From the cell containing the given text, extract its center point as [x, y] coordinate. 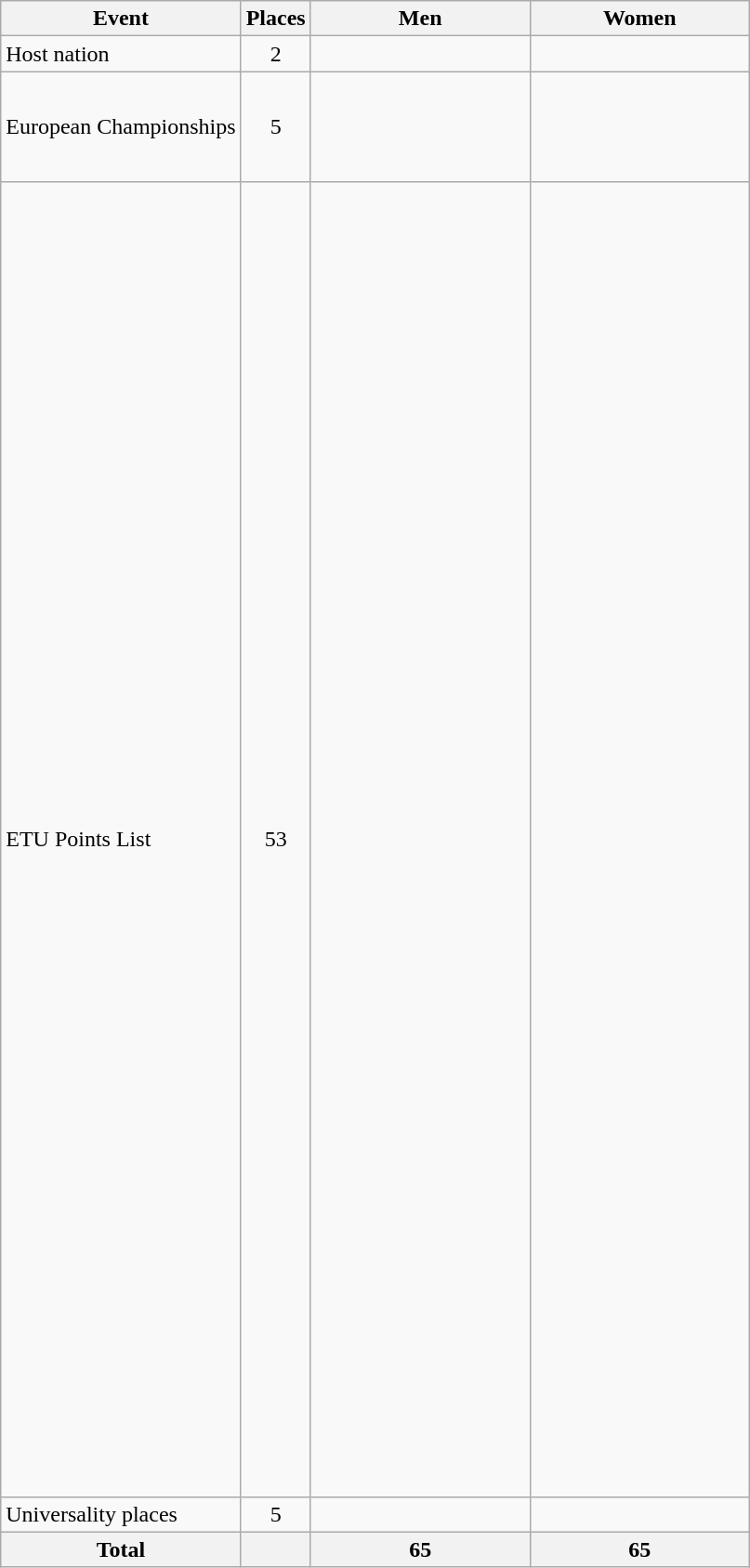
Total [121, 1549]
ETU Points List [121, 840]
Host nation [121, 54]
Women [639, 19]
Universality places [121, 1514]
2 [275, 54]
European Championships [121, 126]
Men [420, 19]
Places [275, 19]
Event [121, 19]
53 [275, 840]
